For the text-containing cell, return its midpoint in [X, Y] coordinate format. 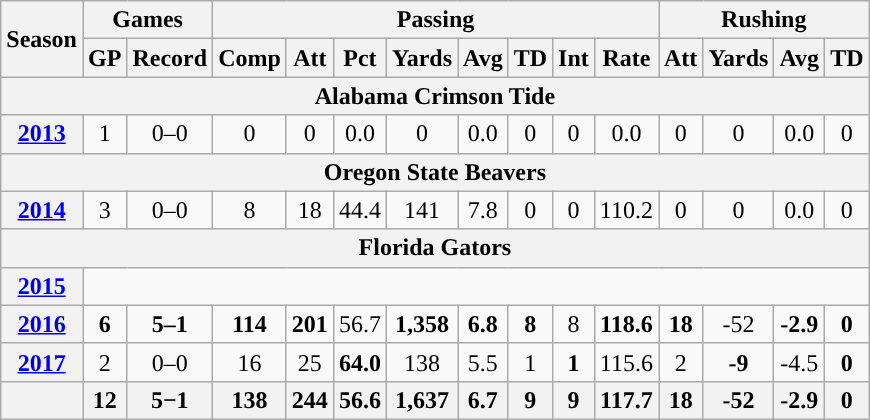
16 [250, 362]
Rushing [764, 20]
114 [250, 324]
Record [170, 58]
2016 [42, 324]
56.7 [360, 324]
12 [104, 400]
Games [147, 20]
5–1 [170, 324]
5−1 [170, 400]
7.8 [484, 210]
6.8 [484, 324]
Florida Gators [435, 248]
GP [104, 58]
2017 [42, 362]
1,358 [422, 324]
117.7 [626, 400]
141 [422, 210]
Pct [360, 58]
1,637 [422, 400]
2013 [42, 134]
Comp [250, 58]
Rate [626, 58]
110.2 [626, 210]
201 [310, 324]
3 [104, 210]
Alabama Crimson Tide [435, 96]
115.6 [626, 362]
6 [104, 324]
Oregon State Beavers [435, 172]
44.4 [360, 210]
6.7 [484, 400]
244 [310, 400]
56.6 [360, 400]
Passing [436, 20]
-4.5 [800, 362]
25 [310, 362]
5.5 [484, 362]
118.6 [626, 324]
-9 [738, 362]
Int [574, 58]
64.0 [360, 362]
Season [42, 39]
2015 [42, 286]
2014 [42, 210]
